Identify which cell holds the provided text, then report its (X, Y) central coordinate. 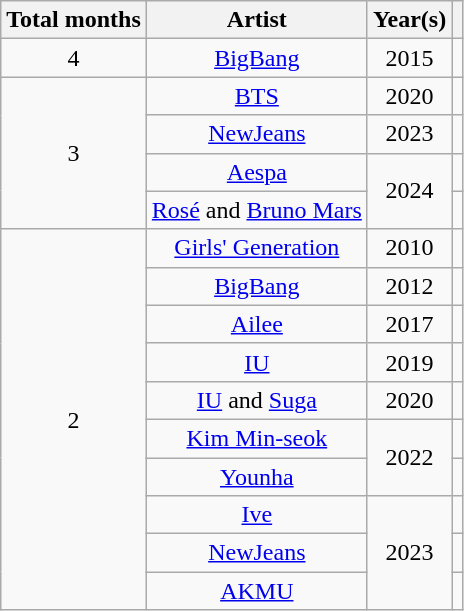
2024 (409, 191)
2010 (409, 248)
Younha (256, 477)
2017 (409, 324)
IU (256, 362)
BTS (256, 96)
Year(s) (409, 20)
2012 (409, 286)
2022 (409, 457)
Rosé and Bruno Mars (256, 210)
Artist (256, 20)
4 (74, 58)
3 (74, 153)
2 (74, 420)
Ailee (256, 324)
Kim Min-seok (256, 438)
2019 (409, 362)
2015 (409, 58)
AKMU (256, 591)
Total months (74, 20)
Girls' Generation (256, 248)
IU and Suga (256, 400)
Aespa (256, 172)
Ive (256, 515)
